Locate the cell with the specified text and output its [x, y] center coordinate. 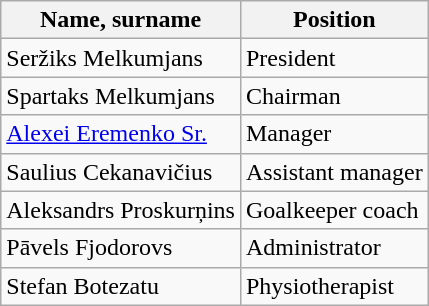
Name, surname [121, 20]
Goalkeeper coach [334, 210]
Saulius Cekanavičius [121, 172]
President [334, 58]
Aleksandrs Proskurņins [121, 210]
Spartaks Melkumjans [121, 96]
Manager [334, 134]
Physiotherapist [334, 286]
Administrator [334, 248]
Seržiks Melkumjans [121, 58]
Position [334, 20]
Alexei Eremenko Sr. [121, 134]
Stefan Botezatu [121, 286]
Assistant manager [334, 172]
Chairman [334, 96]
Pāvels Fjodorovs [121, 248]
